Locate the cell with the specified text and output its [x, y] center coordinate. 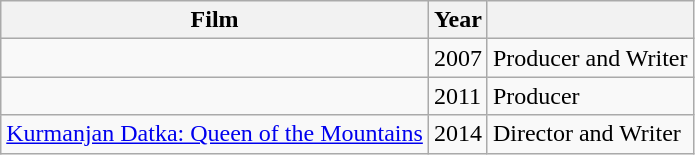
Director and Writer [590, 134]
2014 [458, 134]
Producer [590, 96]
Film [215, 20]
2011 [458, 96]
Year [458, 20]
Kurmanjan Datka: Queen of the Mountains [215, 134]
2007 [458, 58]
Producer and Writer [590, 58]
